Identify which cell holds the provided text, then report its (X, Y) central coordinate. 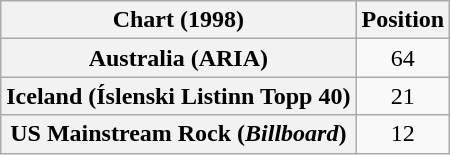
12 (403, 134)
64 (403, 58)
Australia (ARIA) (178, 58)
Chart (1998) (178, 20)
Position (403, 20)
US Mainstream Rock (Billboard) (178, 134)
21 (403, 96)
Iceland (Íslenski Listinn Topp 40) (178, 96)
